Extract the [X, Y] coordinate from the center of the cell holding the provided text.  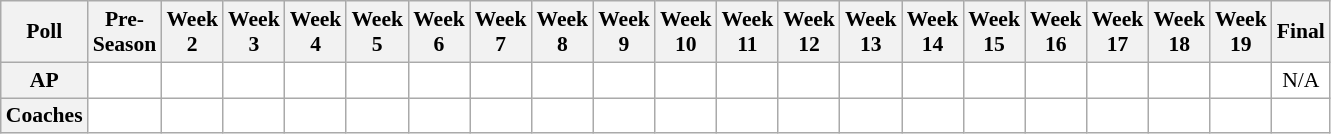
Week13 [871, 32]
Coaches [44, 116]
Week10 [686, 32]
Week12 [809, 32]
Pre-Season [125, 32]
Final [1301, 32]
N/A [1301, 80]
Week6 [439, 32]
Week18 [1179, 32]
Week9 [624, 32]
Week14 [933, 32]
Week7 [501, 32]
AP [44, 80]
Poll [44, 32]
Week8 [562, 32]
Week4 [316, 32]
Week16 [1056, 32]
Week17 [1118, 32]
Week19 [1241, 32]
Week11 [748, 32]
Week2 [192, 32]
Week3 [254, 32]
Week5 [377, 32]
Week15 [994, 32]
